Extract the [x, y] coordinate from the center of the cell holding the provided text.  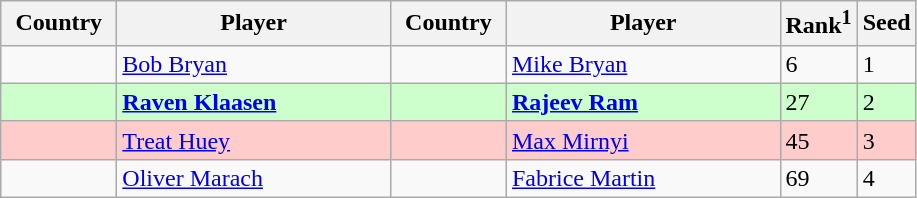
6 [818, 64]
Mike Bryan [643, 64]
69 [818, 178]
Rank1 [818, 24]
27 [818, 102]
Max Mirnyi [643, 140]
1 [886, 64]
4 [886, 178]
Bob Bryan [254, 64]
Oliver Marach [254, 178]
Treat Huey [254, 140]
Seed [886, 24]
2 [886, 102]
Raven Klaasen [254, 102]
Fabrice Martin [643, 178]
Rajeev Ram [643, 102]
45 [818, 140]
3 [886, 140]
